Detect which cell encompasses the target text, then output its (X, Y) center coordinate. 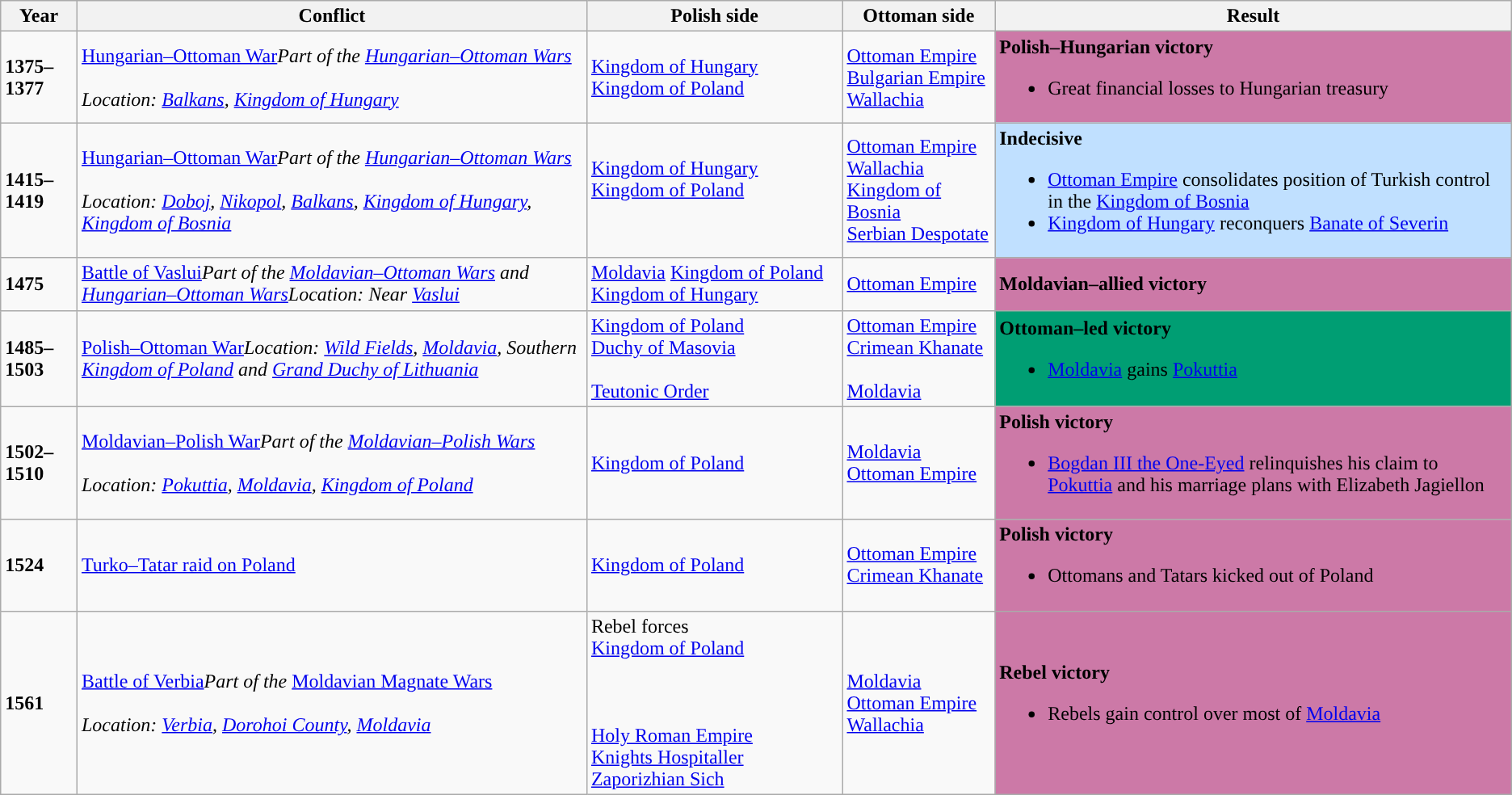
Ottoman Empire (919, 284)
Moldavia Kingdom of Poland Kingdom of Hungary (714, 284)
Ottoman Empire Wallachia Kingdom of Bosnia Serbian Despotate (919, 191)
Battle of VasluiPart of the Moldavian–Ottoman Wars and Hungarian–Ottoman WarsLocation: Near Vaslui (331, 284)
Battle of VerbiaPart of the Moldavian Magnate WarsLocation: Verbia, Dorohoi County, Moldavia (331, 703)
Polish–Hungarian victoryGreat financial losses to Hungarian treasury (1254, 78)
Ottoman Empire Crimean Khanate (919, 566)
1561 (39, 703)
1375–1377 (39, 78)
Kingdom of Poland Duchy of Masovia Teutonic Order (714, 359)
1502–1510 (39, 463)
Moldavian–allied victory (1254, 284)
1485–1503 (39, 359)
Ottoman side (919, 16)
Ottoman Empire Bulgarian Empire Wallachia (919, 78)
Hungarian–Ottoman WarPart of the Hungarian–Ottoman WarsLocation: Doboj, Nikopol, Balkans, Kingdom of Hungary, Kingdom of Bosnia (331, 191)
1415–1419 (39, 191)
Polish victoryOttomans and Tatars kicked out of Poland (1254, 566)
Turko–Tatar raid on Poland (331, 566)
Polish side (714, 16)
Rebel forces Kingdom of Poland Holy Roman Empire Knights Hospitaller Zaporizhian Sich (714, 703)
Result (1254, 16)
Polish victoryBogdan III the One-Eyed relinquishes his claim to Pokuttia and his marriage plans with Elizabeth Jagiellon (1254, 463)
Polish–Ottoman WarLocation: Wild Fields, Moldavia, Southern Kingdom of Poland and Grand Duchy of Lithuania (331, 359)
1475 (39, 284)
Rebel victoryRebels gain control over most of Moldavia (1254, 703)
1524 (39, 566)
Moldavia Ottoman Empire (919, 463)
IndecisiveOttoman Empire consolidates position of Turkish control in the Kingdom of BosniaKingdom of Hungary reconquers Banate of Severin (1254, 191)
Year (39, 16)
Conflict (331, 16)
Moldavian–Polish WarPart of the Moldavian–Polish WarsLocation: Pokuttia, Moldavia, Kingdom of Poland (331, 463)
Ottoman Empire Crimean Khanate Moldavia (919, 359)
Moldavia Ottoman Empire Wallachia (919, 703)
Hungarian–Ottoman WarPart of the Hungarian–Ottoman WarsLocation: Balkans, Kingdom of Hungary (331, 78)
Ottoman–led victoryMoldavia gains Pokuttia (1254, 359)
